Output the [X, Y] coordinate of the center of the cell containing the given text.  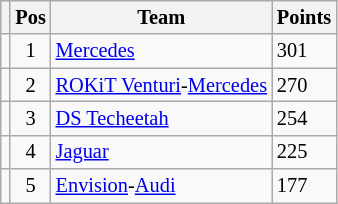
4 [30, 152]
270 [304, 85]
3 [30, 118]
Mercedes [162, 51]
Points [304, 17]
1 [30, 51]
Envision-Audi [162, 186]
Pos [30, 17]
5 [30, 186]
Jaguar [162, 152]
225 [304, 152]
301 [304, 51]
ROKiT Venturi-Mercedes [162, 85]
DS Techeetah [162, 118]
254 [304, 118]
2 [30, 85]
Team [162, 17]
177 [304, 186]
